Provide the [X, Y] coordinate of the cell's center where the given text is located.  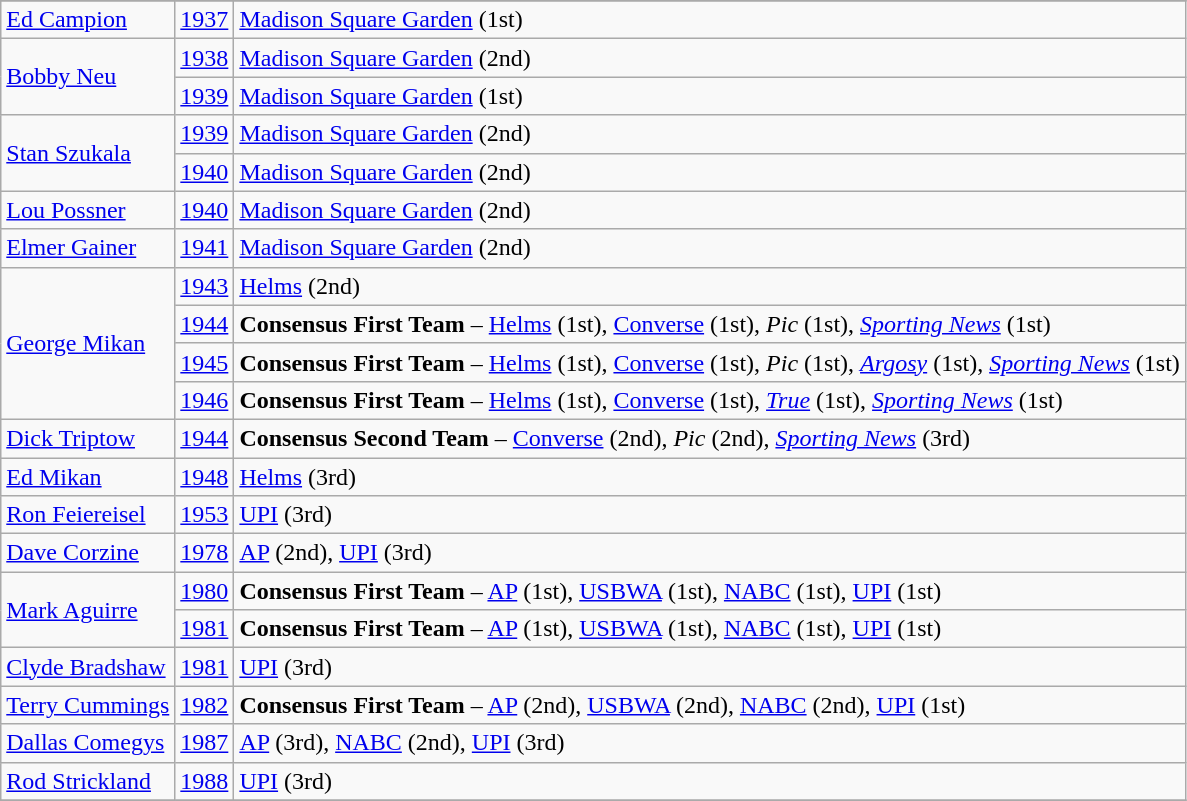
Rod Strickland [88, 781]
1946 [204, 400]
1988 [204, 781]
Consensus First Team – AP (2nd), USBWA (2nd), NABC (2nd), UPI (1st) [710, 705]
1937 [204, 20]
1980 [204, 591]
Dave Corzine [88, 553]
Ed Campion [88, 20]
Helms (2nd) [710, 286]
1953 [204, 515]
Bobby Neu [88, 77]
Stan Szukala [88, 153]
Ron Feiereisel [88, 515]
George Mikan [88, 343]
Consensus First Team – Helms (1st), Converse (1st), True (1st), Sporting News (1st) [710, 400]
1941 [204, 248]
Ed Mikan [88, 477]
Helms (3rd) [710, 477]
Lou Possner [88, 210]
AP (2nd), UPI (3rd) [710, 553]
1987 [204, 743]
Consensus First Team – Helms (1st), Converse (1st), Pic (1st), Argosy (1st), Sporting News (1st) [710, 362]
Consensus Second Team – Converse (2nd), Pic (2nd), Sporting News (3rd) [710, 438]
1943 [204, 286]
AP (3rd), NABC (2nd), UPI (3rd) [710, 743]
Consensus First Team – Helms (1st), Converse (1st), Pic (1st), Sporting News (1st) [710, 324]
Terry Cummings [88, 705]
1948 [204, 477]
1938 [204, 58]
Clyde Bradshaw [88, 667]
Elmer Gainer [88, 248]
Dallas Comegys [88, 743]
1978 [204, 553]
1945 [204, 362]
Dick Triptow [88, 438]
Mark Aguirre [88, 610]
1982 [204, 705]
